Return (X, Y) of the center of cell containing provided text 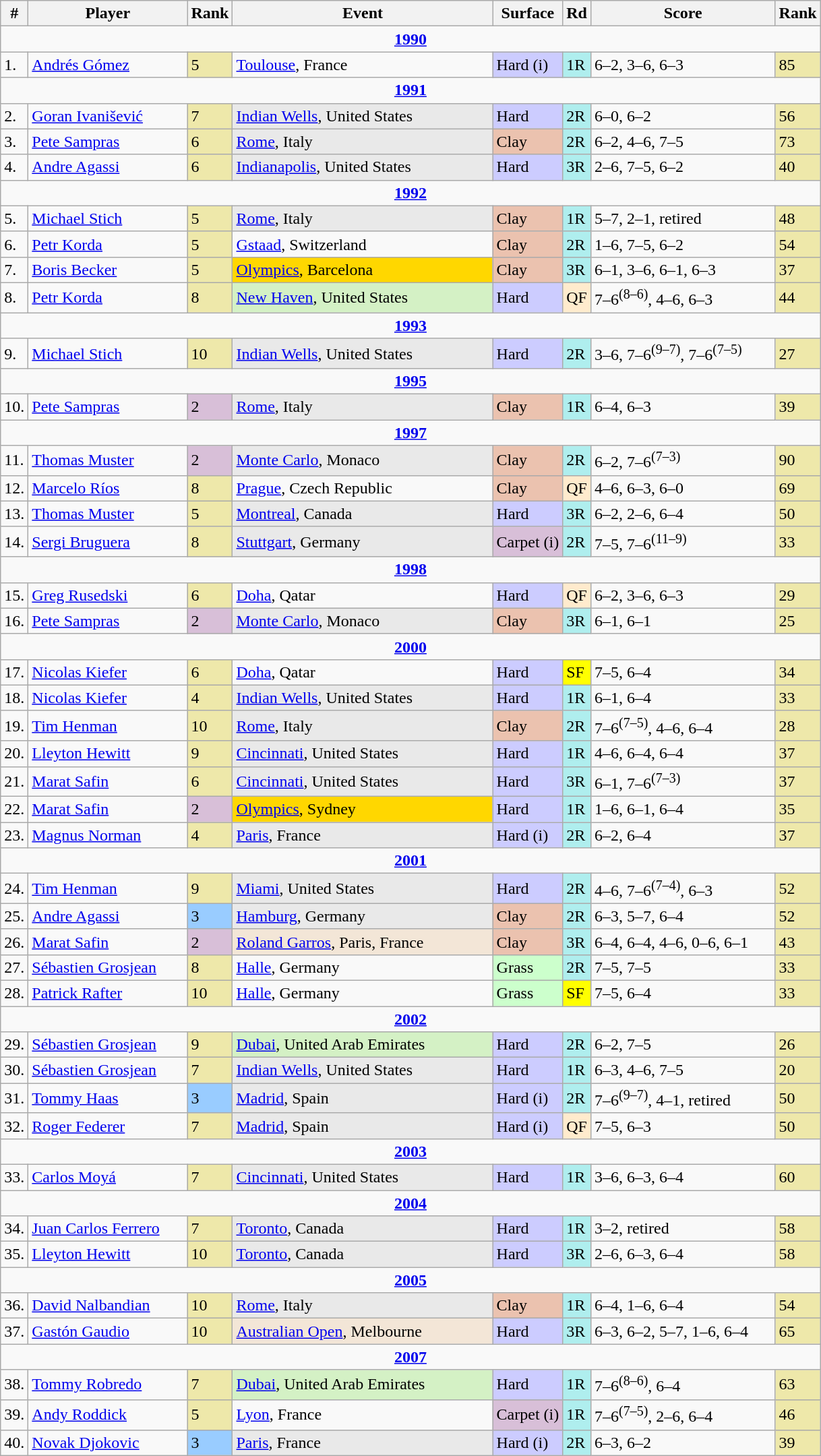
24. (15, 888)
1998 (410, 570)
4–6, 6–4, 6–4 (683, 754)
34. (15, 1229)
Rd (577, 13)
26. (15, 942)
# (15, 13)
3–6, 7–6(9–7), 7–6(7–5) (683, 353)
21. (15, 782)
New Haven, United States (363, 298)
65 (798, 1331)
9. (15, 353)
8. (15, 298)
6–0, 6–2 (683, 116)
1–6, 6–1, 6–4 (683, 810)
20 (798, 1070)
6–2, 2–6, 6–4 (683, 514)
Andrés Gómez (108, 65)
6–4, 6–4, 4–6, 0–6, 6–1 (683, 942)
Carlos Moyá (108, 1177)
6–3, 4–6, 7–5 (683, 1070)
1992 (410, 193)
31. (15, 1099)
Patrick Rafter (108, 994)
63 (798, 1385)
Hamburg, Germany (363, 916)
Juan Carlos Ferrero (108, 1229)
14. (15, 542)
48 (798, 218)
15. (15, 595)
Olympics, Sydney (363, 810)
44 (798, 298)
2000 (410, 646)
28. (15, 994)
7–5, 7–6(11–9) (683, 542)
2–6, 7–5, 6–2 (683, 167)
28 (798, 725)
Roland Garros, Paris, France (363, 942)
7–5, 7–5 (683, 967)
2003 (410, 1151)
40 (798, 167)
7–6(8–6), 6–4 (683, 1385)
Goran Ivanišević (108, 116)
6–3, 5–7, 6–4 (683, 916)
Stuttgart, Germany (363, 542)
Miami, United States (363, 888)
6–2, 4–6, 7–5 (683, 142)
Gastón Gaudio (108, 1331)
Player (108, 13)
Greg Rusedski (108, 595)
6–1, 7–6(7–3) (683, 782)
Novak Djokovic (108, 1443)
6–1, 3–6, 6–1, 6–3 (683, 270)
Montreal, Canada (363, 514)
5–7, 2–1, retired (683, 218)
40. (15, 1443)
6–4, 6–3 (683, 407)
Tommy Robredo (108, 1385)
Australian Open, Melbourne (363, 1331)
25. (15, 916)
1. (15, 65)
73 (798, 142)
2. (15, 116)
3. (15, 142)
Sergi Bruguera (108, 542)
27. (15, 967)
Tommy Haas (108, 1099)
Olympics, Barcelona (363, 270)
1995 (410, 382)
30. (15, 1070)
2005 (410, 1280)
4. (15, 167)
Roger Federer (108, 1126)
Gstaad, Switzerland (363, 244)
3–2, retired (683, 1229)
7–6(7–5), 2–6, 6–4 (683, 1414)
17. (15, 672)
23. (15, 835)
13. (15, 514)
29. (15, 1045)
22. (15, 810)
19. (15, 725)
7. (15, 270)
7–6(8–6), 4–6, 6–3 (683, 298)
Event (363, 13)
2002 (410, 1019)
10. (15, 407)
90 (798, 461)
Indianapolis, United States (363, 167)
25 (798, 621)
7–6(9–7), 4–1, retired (683, 1099)
16. (15, 621)
3–6, 6–3, 6–4 (683, 1177)
6–2, 6–4 (683, 835)
1–6, 7–5, 6–2 (683, 244)
Boris Becker (108, 270)
35. (15, 1254)
56 (798, 116)
39. (15, 1414)
38. (15, 1385)
David Nalbandian (108, 1306)
Surface (528, 13)
6. (15, 244)
36. (15, 1306)
2004 (410, 1203)
6–3, 6–2 (683, 1443)
27 (798, 353)
5. (15, 218)
11. (15, 461)
6–2, 7–5 (683, 1045)
6–1, 6–1 (683, 621)
7–6(7–5), 4–6, 6–4 (683, 725)
Score (683, 13)
1993 (410, 326)
69 (798, 488)
1990 (410, 39)
43 (798, 942)
4–6, 6–3, 6–0 (683, 488)
46 (798, 1414)
32. (15, 1126)
Marcelo Ríos (108, 488)
7–5, 6–3 (683, 1126)
18. (15, 698)
Prague, Czech Republic (363, 488)
35 (798, 810)
26 (798, 1045)
2–6, 6–3, 6–4 (683, 1254)
2001 (410, 861)
85 (798, 65)
Andy Roddick (108, 1414)
37. (15, 1331)
2007 (410, 1357)
6–4, 1–6, 6–4 (683, 1306)
Toulouse, France (363, 65)
12. (15, 488)
Magnus Norman (108, 835)
20. (15, 754)
6–2, 7–6(7–3) (683, 461)
6–3, 6–2, 5–7, 1–6, 6–4 (683, 1331)
1991 (410, 90)
6–1, 6–4 (683, 698)
1997 (410, 433)
33. (15, 1177)
34 (798, 672)
Lyon, France (363, 1414)
4–6, 7–6(7–4), 6–3 (683, 888)
60 (798, 1177)
29 (798, 595)
